Provide the [x, y] coordinate of the cell's center where the given text is located.  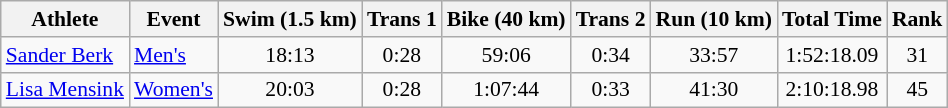
Trans 2 [611, 19]
Athlete [65, 19]
Rank [918, 19]
59:06 [506, 55]
33:57 [714, 55]
Lisa Mensink [65, 90]
Men's [174, 55]
Swim (1.5 km) [290, 19]
Total Time [832, 19]
20:03 [290, 90]
Event [174, 19]
Women's [174, 90]
1:52:18.09 [832, 55]
2:10:18.98 [832, 90]
18:13 [290, 55]
Run (10 km) [714, 19]
45 [918, 90]
31 [918, 55]
Trans 1 [402, 19]
Sander Berk [65, 55]
0:33 [611, 90]
0:34 [611, 55]
1:07:44 [506, 90]
41:30 [714, 90]
Bike (40 km) [506, 19]
